Return the [x, y] coordinate for the center point of the cell that contains the specified text.  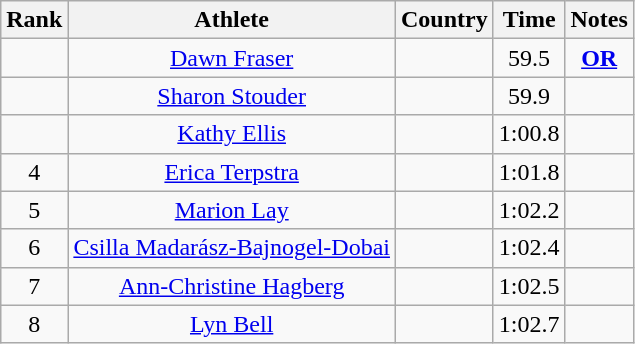
59.9 [529, 96]
Time [529, 20]
Kathy Ellis [232, 134]
1:00.8 [529, 134]
1:02.4 [529, 248]
Sharon Stouder [232, 96]
Marion Lay [232, 210]
7 [34, 286]
Athlete [232, 20]
OR [599, 58]
Ann-Christine Hagberg [232, 286]
59.5 [529, 58]
Country [444, 20]
6 [34, 248]
1:02.7 [529, 324]
1:02.5 [529, 286]
Csilla Madarász-Bajnogel-Dobai [232, 248]
8 [34, 324]
Erica Terpstra [232, 172]
Dawn Fraser [232, 58]
1:02.2 [529, 210]
5 [34, 210]
Lyn Bell [232, 324]
Rank [34, 20]
Notes [599, 20]
1:01.8 [529, 172]
4 [34, 172]
